From the cell containing the given text, extract its center point as [X, Y] coordinate. 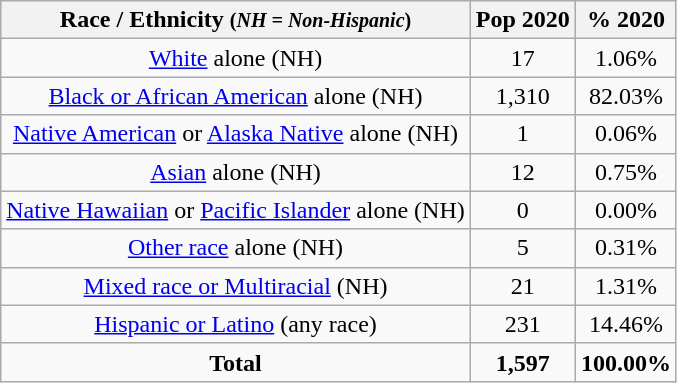
Native American or Alaska Native alone (NH) [236, 134]
12 [522, 172]
0.06% [626, 134]
Total [236, 362]
Asian alone (NH) [236, 172]
White alone (NH) [236, 58]
1 [522, 134]
Pop 2020 [522, 20]
82.03% [626, 96]
Mixed race or Multiracial (NH) [236, 286]
1.06% [626, 58]
0 [522, 210]
14.46% [626, 324]
1,310 [522, 96]
Native Hawaiian or Pacific Islander alone (NH) [236, 210]
21 [522, 286]
1,597 [522, 362]
Black or African American alone (NH) [236, 96]
5 [522, 248]
231 [522, 324]
100.00% [626, 362]
% 2020 [626, 20]
0.75% [626, 172]
0.31% [626, 248]
17 [522, 58]
1.31% [626, 286]
Other race alone (NH) [236, 248]
Race / Ethnicity (NH = Non-Hispanic) [236, 20]
Hispanic or Latino (any race) [236, 324]
0.00% [626, 210]
